Provide the (X, Y) coordinate of the cell's center where the given text is located.  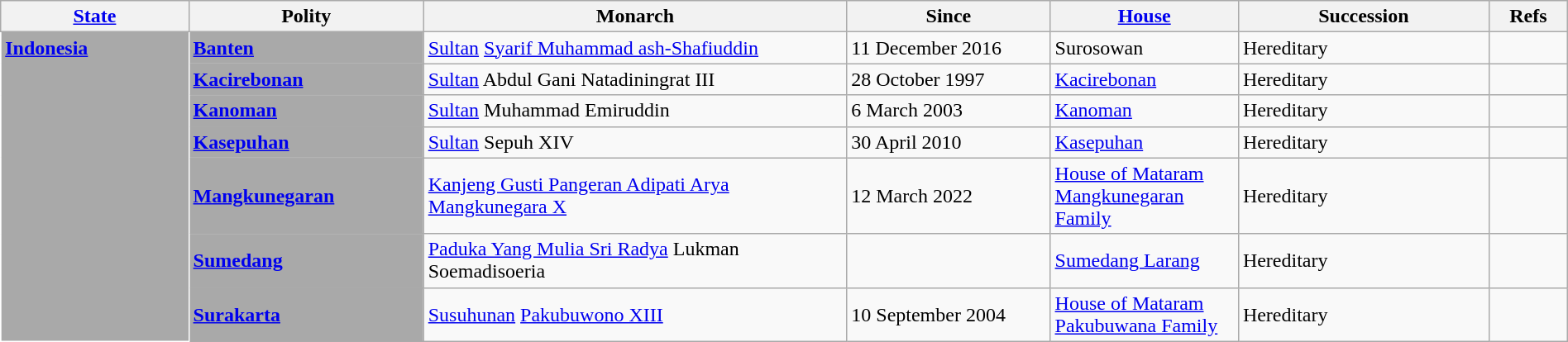
House of Mataram Pakubuwana Family (1145, 314)
Monarch (635, 17)
Indonesia (94, 187)
House of Mataram Mangkunegaran Family (1145, 196)
Kanjeng Gusti Pangeran Adipati Arya Mangkunegara X (635, 196)
Since (949, 17)
State (94, 17)
House (1145, 17)
Mangkunegaran (306, 196)
Banten (306, 48)
Sultan Muhammad Emiruddin (635, 111)
Surosowan (1145, 48)
Sumedang Larang (1145, 261)
Sultan Sepuh XIV (635, 142)
Paduka Yang Mulia Sri Radya Lukman Soemadisoeria (635, 261)
Succession (1363, 17)
12 March 2022 (949, 196)
Sultan Abdul Gani Natadiningrat III (635, 79)
11 December 2016 (949, 48)
Sumedang (306, 261)
30 April 2010 (949, 142)
28 October 1997 (949, 79)
Surakarta (306, 314)
10 September 2004 (949, 314)
Susuhunan Pakubuwono XIII (635, 314)
Refs (1528, 17)
Polity (306, 17)
Sultan Syarif Muhammad ash-Shafiuddin (635, 48)
6 March 2003 (949, 111)
